Determine the [x, y] coordinate at the center of the cell enclosing the given text.  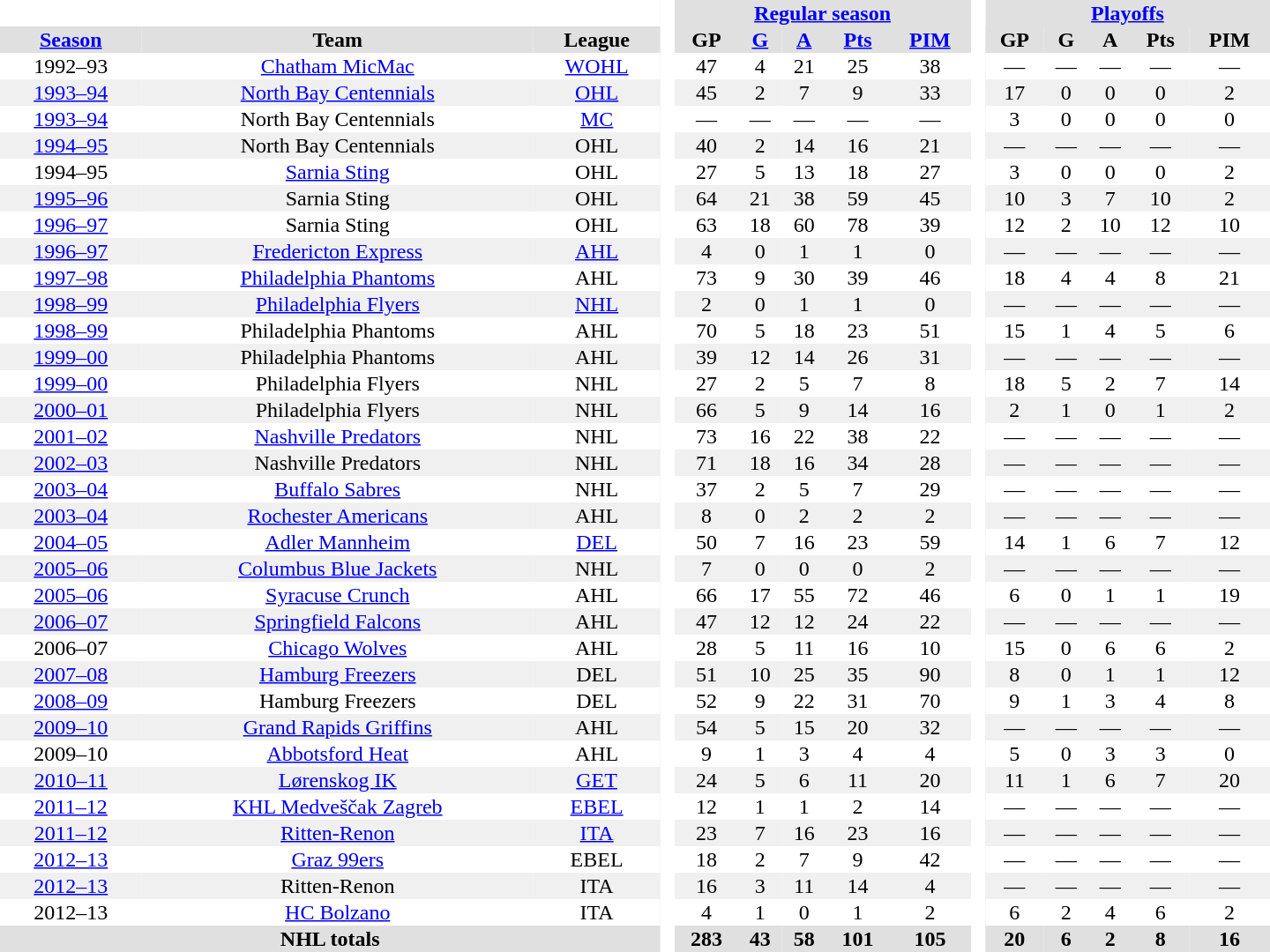
52 [706, 701]
33 [930, 93]
58 [804, 939]
Rochester Americans [338, 516]
90 [930, 674]
2004–05 [71, 542]
Graz 99ers [338, 859]
1997–98 [71, 278]
13 [804, 172]
35 [858, 674]
NHL totals [330, 939]
2000–01 [71, 410]
Syracuse Crunch [338, 595]
42 [930, 859]
37 [706, 489]
71 [706, 463]
1995–96 [71, 198]
26 [858, 357]
MC [596, 119]
40 [706, 145]
HC Bolzano [338, 912]
Abbotsford Heat [338, 754]
101 [858, 939]
Grand Rapids Griffins [338, 727]
2001–02 [71, 436]
30 [804, 278]
Lørenskog IK [338, 780]
2007–08 [71, 674]
Playoffs [1127, 13]
2010–11 [71, 780]
2008–09 [71, 701]
72 [858, 595]
Team [338, 40]
Fredericton Express [338, 251]
55 [804, 595]
50 [706, 542]
60 [804, 225]
WOHL [596, 66]
1992–93 [71, 66]
32 [930, 727]
283 [706, 939]
Columbus Blue Jackets [338, 569]
2002–03 [71, 463]
78 [858, 225]
Season [71, 40]
63 [706, 225]
54 [706, 727]
43 [760, 939]
Regular season [822, 13]
Chicago Wolves [338, 648]
Buffalo Sabres [338, 489]
Chatham MicMac [338, 66]
League [596, 40]
KHL Medveščak Zagreb [338, 807]
29 [930, 489]
34 [858, 463]
Springfield Falcons [338, 621]
GET [596, 780]
105 [930, 939]
Adler Mannheim [338, 542]
64 [706, 198]
19 [1229, 595]
